Return the [X, Y] coordinate for the center point of the cell that contains the specified text.  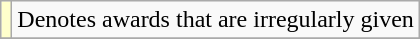
Denotes awards that are irregularly given [216, 20]
